Locate the cell with the specified text and output its (X, Y) center coordinate. 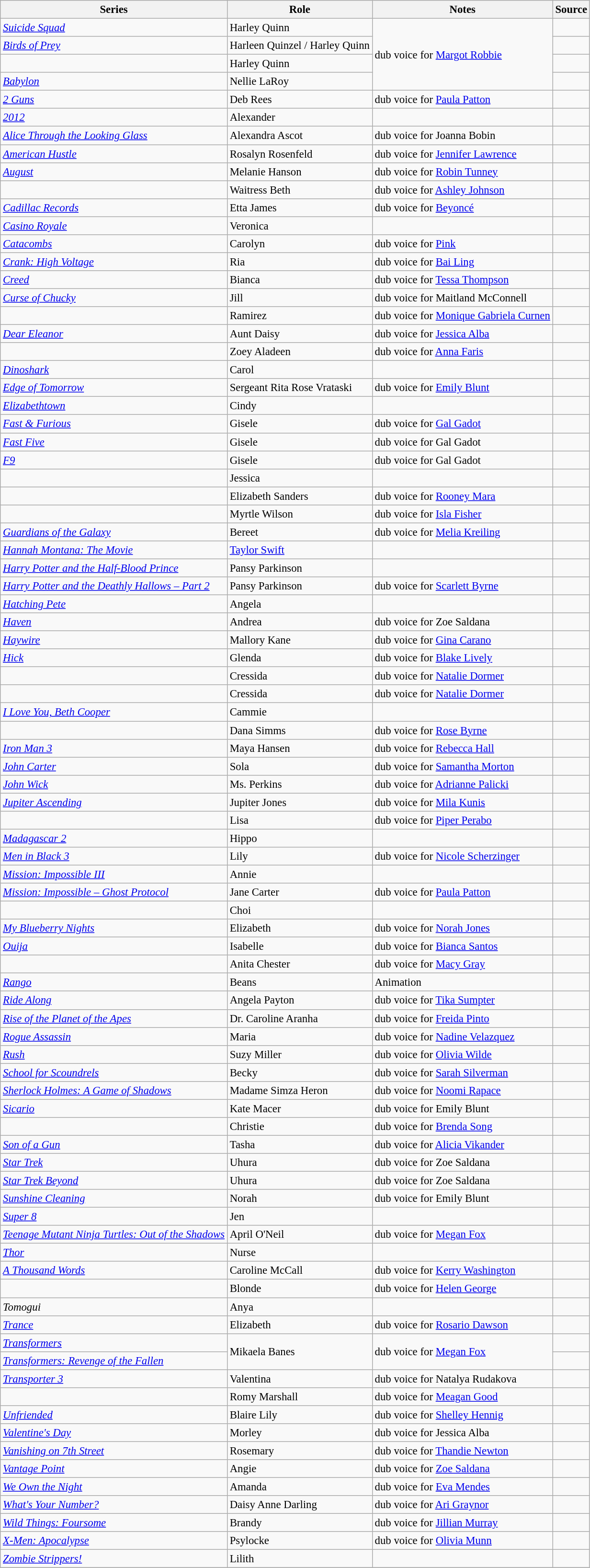
dub voice for Nadine Velazquez (463, 1037)
Jessica (300, 478)
dub voice for Rose Byrne (463, 730)
dub voice for Jillian Murray (463, 1523)
Transformers: Revenge of the Fallen (114, 1360)
dub voice for Joanna Bobin (463, 136)
Alice Through the Looking Glass (114, 136)
Caroline McCall (300, 1270)
dub voice for Maitland McConnell (463, 298)
Melanie Hanson (300, 172)
Vanishing on 7th Street (114, 1451)
What's Your Number? (114, 1505)
Notes (463, 10)
Rosemary (300, 1451)
dub voice for Thandie Newton (463, 1451)
Andrea (300, 622)
American Hustle (114, 154)
dub voice for Monique Gabriela Curnen (463, 316)
Haven (114, 622)
School for Scoundrels (114, 1072)
Star Trek (114, 1163)
dub voice for Jennifer Lawrence (463, 154)
Ride Along (114, 1001)
Jupiter Ascending (114, 802)
Angie (300, 1469)
Anya (300, 1307)
Romy Marshall (300, 1397)
Vantage Point (114, 1469)
dub voice for Isla Fisher (463, 514)
Angela (300, 604)
Babylon (114, 81)
Mallory Kane (300, 640)
Son of a Gun (114, 1144)
Animation (463, 982)
Annie (300, 874)
dub voice for Piper Perabo (463, 820)
Psylocke (300, 1541)
Dinoshark (114, 370)
Hatching Pete (114, 604)
F9 (114, 460)
Jupiter Jones (300, 802)
Suicide Squad (114, 28)
dub voice for Anna Faris (463, 352)
Harry Potter and the Half-Blood Prince (114, 568)
dub voice for Bai Ling (463, 262)
dub voice for Olivia Munn (463, 1541)
Birds of Prey (114, 46)
Alexander (300, 117)
Bianca (300, 280)
Star Trek Beyond (114, 1181)
dub voice for Kerry Washington (463, 1270)
dub voice for Norah Jones (463, 928)
Jill (300, 298)
Mission: Impossible III (114, 874)
dub voice for Rosario Dawson (463, 1325)
Amanda (300, 1487)
Wild Things: Foursome (114, 1523)
Rango (114, 982)
Choi (300, 911)
I Love You, Beth Cooper (114, 712)
dub voice for Beyoncé (463, 208)
Fast Five (114, 442)
Sicario (114, 1108)
Valentine's Day (114, 1433)
Transporter 3 (114, 1379)
Kate Macer (300, 1108)
Haywire (114, 640)
We Own the Night (114, 1487)
Nurse (300, 1253)
Thor (114, 1253)
Lily (300, 856)
Hick (114, 658)
dub voice for Scarlett Byrne (463, 586)
Daisy Anne Darling (300, 1505)
dub voice for Adrianne Palicki (463, 784)
Tomogui (114, 1307)
Carol (300, 370)
Creed (114, 280)
Elizabeth Sanders (300, 496)
John Wick (114, 784)
dub voice for Samantha Morton (463, 766)
Morley (300, 1433)
Christie (300, 1127)
Sola (300, 766)
dub voice for Nicole Scherzinger (463, 856)
Madame Simza Heron (300, 1091)
Brandy (300, 1523)
Rogue Assassin (114, 1037)
dub voice for Gina Carano (463, 640)
Ouija (114, 946)
Lilith (300, 1559)
Bereet (300, 532)
Maria (300, 1037)
Tasha (300, 1144)
dub voice for Brenda Song (463, 1127)
Crank: High Voltage (114, 262)
Mikaela Banes (300, 1351)
dub voice for Eva Mendes (463, 1487)
Veronica (300, 226)
Cammie (300, 712)
2012 (114, 117)
Maya Hansen (300, 748)
Harleen Quinzel / Harley Quinn (300, 46)
Anita Chester (300, 964)
dub voice for Freida Pinto (463, 1018)
dub voice for Ari Graynor (463, 1505)
Jen (300, 1217)
2 Guns (114, 100)
Teenage Mutant Ninja Turtles: Out of the Shadows (114, 1234)
Angela Payton (300, 1001)
dub voice for Tika Sumpter (463, 1001)
Hippo (300, 838)
Trance (114, 1325)
Super 8 (114, 1217)
Isabelle (300, 946)
Valentina (300, 1379)
Source (571, 10)
Etta James (300, 208)
Dr. Caroline Aranha (300, 1018)
Dear Eleanor (114, 334)
Sergeant Rita Rose Vrataski (300, 388)
Dana Simms (300, 730)
John Carter (114, 766)
dub voice for Blake Lively (463, 658)
Catacombs (114, 244)
dub voice for Robin Tunney (463, 172)
Role (300, 10)
dub voice for Bianca Santos (463, 946)
Myrtle Wilson (300, 514)
Beans (300, 982)
Elizabethtown (114, 406)
Curse of Chucky (114, 298)
Rise of the Planet of the Apes (114, 1018)
Series (114, 10)
Aunt Daisy (300, 334)
Glenda (300, 658)
dub voice for Margot Robbie (463, 55)
Norah (300, 1199)
dub voice for Shelley Hennig (463, 1415)
dub voice for Helen George (463, 1289)
August (114, 172)
Cindy (300, 406)
Harry Potter and the Deathly Hallows – Part 2 (114, 586)
dub voice for Noomi Rapace (463, 1091)
Ms. Perkins (300, 784)
A Thousand Words (114, 1270)
Rosalyn Rosenfeld (300, 154)
Mission: Impossible – Ghost Protocol (114, 892)
My Blueberry Nights (114, 928)
Guardians of the Galaxy (114, 532)
dub voice for Melia Kreiling (463, 532)
dub voice for Ashley Johnson (463, 190)
Edge of Tomorrow (114, 388)
Hannah Montana: The Movie (114, 550)
dub voice for Mila Kunis (463, 802)
April O'Neil (300, 1234)
Taylor Swift (300, 550)
Zoey Aladeen (300, 352)
Nellie LaRoy (300, 81)
dub voice for Natalya Rudakova (463, 1379)
Waitress Beth (300, 190)
Zombie Strippers! (114, 1559)
X-Men: Apocalypse (114, 1541)
Jane Carter (300, 892)
Blonde (300, 1289)
Ramirez (300, 316)
Iron Man 3 (114, 748)
Casino Royale (114, 226)
Unfriended (114, 1415)
dub voice for Meagan Good (463, 1397)
Rush (114, 1054)
Deb Rees (300, 100)
dub voice for Macy Gray (463, 964)
dub voice for Rooney Mara (463, 496)
Suzy Miller (300, 1054)
dub voice for Rebecca Hall (463, 748)
Sunshine Cleaning (114, 1199)
Ria (300, 262)
Blaire Lily (300, 1415)
dub voice for Pink (463, 244)
Transformers (114, 1343)
Cadillac Records (114, 208)
dub voice for Tessa Thompson (463, 280)
Becky (300, 1072)
dub voice for Sarah Silverman (463, 1072)
Men in Black 3 (114, 856)
Sherlock Holmes: A Game of Shadows (114, 1091)
dub voice for Alicia Vikander (463, 1144)
Lisa (300, 820)
Alexandra Ascot (300, 136)
dub voice for Olivia Wilde (463, 1054)
Madagascar 2 (114, 838)
Fast & Furious (114, 424)
Carolyn (300, 244)
